Identify which cell holds the provided text, then report its [x, y] central coordinate. 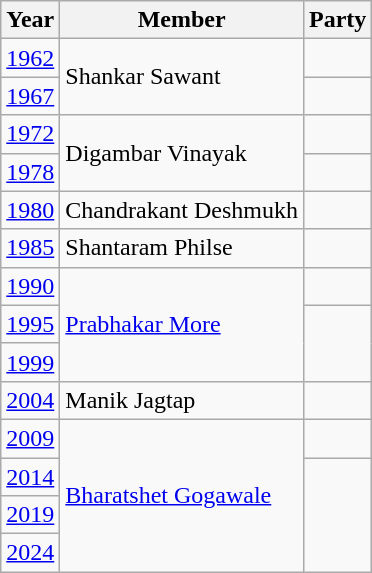
Chandrakant Deshmukh [182, 210]
2009 [30, 438]
1990 [30, 286]
1962 [30, 58]
Digambar Vinayak [182, 153]
2014 [30, 477]
Party [337, 20]
2019 [30, 515]
Member [182, 20]
1972 [30, 134]
Prabhakar More [182, 324]
1999 [30, 362]
Manik Jagtap [182, 400]
1995 [30, 324]
Bharatshet Gogawale [182, 495]
1967 [30, 96]
Shankar Sawant [182, 77]
1985 [30, 248]
1978 [30, 172]
2004 [30, 400]
2024 [30, 553]
1980 [30, 210]
Year [30, 20]
Shantaram Philse [182, 248]
